Pinpoint the cell where the given text exists, returning its (x, y) midpoint coordinate. 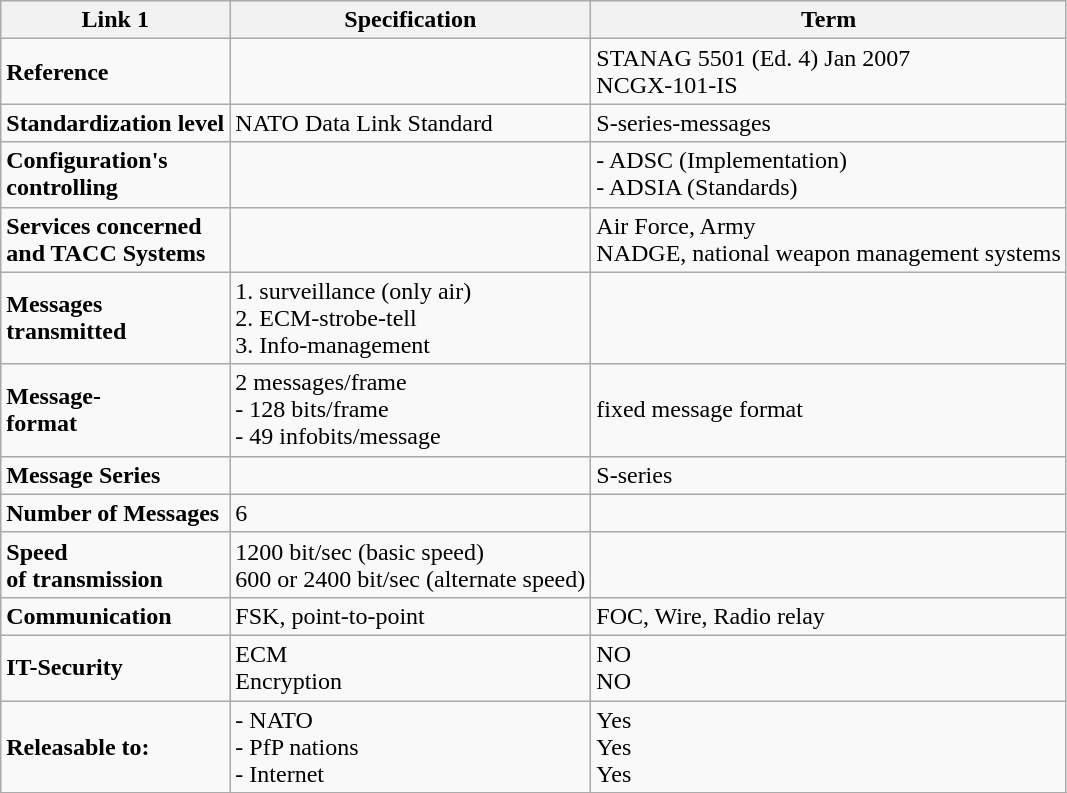
Standardization level (116, 123)
STANAG 5501 (Ed. 4) Jan 2007 NCGX-101-IS (829, 72)
Specification (410, 20)
Reference (116, 72)
Yes Yes Yes (829, 746)
Services concerned and TACC Systems (116, 240)
Link 1 (116, 20)
1200 bit/sec (basic speed) 600 or 2400 bit/sec (alternate speed) (410, 564)
Message- format (116, 410)
NO NO (829, 668)
- ADSC (Implementation) - ADSIA (Standards) (829, 174)
Speed of transmission (116, 564)
Communication (116, 616)
- NATO - PfP nations - Internet (410, 746)
Messages transmitted (116, 318)
FOC, Wire, Radio relay (829, 616)
Message Series (116, 475)
IT-Security (116, 668)
S-series-messages (829, 123)
Term (829, 20)
2 messages/frame - 128 bits/frame - 49 infobits/message (410, 410)
Air Force, Army NADGE, national weapon management systems (829, 240)
1. surveillance (only air) 2. ECM-strobe-tell 3. Info-management (410, 318)
6 (410, 513)
Releasable to: (116, 746)
S-series (829, 475)
ECM Encryption (410, 668)
NATO Data Link Standard (410, 123)
FSK, point-to-point (410, 616)
fixed message format (829, 410)
Configuration's controlling (116, 174)
Number of Messages (116, 513)
